Locate the cell with the specified text and output its (x, y) center coordinate. 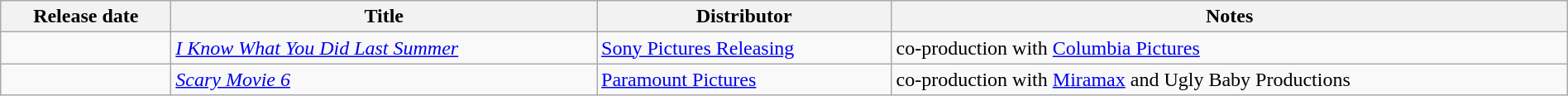
Paramount Pictures (744, 79)
Scary Movie 6 (384, 79)
I Know What You Did Last Summer (384, 48)
co-production with Columbia Pictures (1229, 48)
co-production with Miramax and Ugly Baby Productions (1229, 79)
Notes (1229, 17)
Distributor (744, 17)
Sony Pictures Releasing (744, 48)
Title (384, 17)
Release date (86, 17)
